Detect which cell encompasses the target text, then output its (x, y) center coordinate. 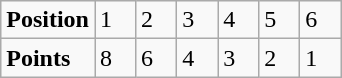
Points (48, 58)
5 (280, 20)
8 (114, 58)
Position (48, 20)
